Find where the given text appears and provide that cell's center as (X, Y) coordinate. 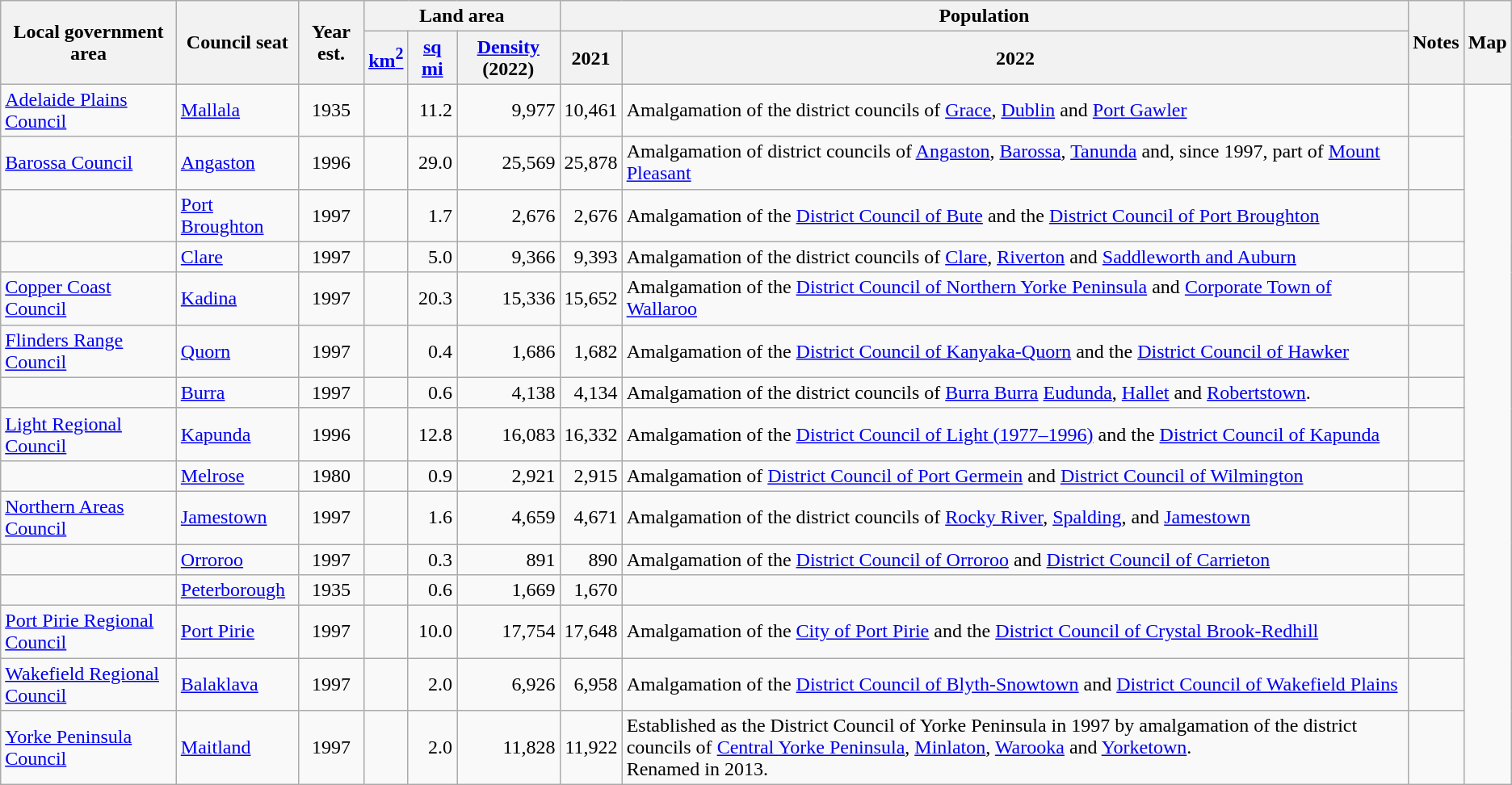
20.3 (433, 299)
9,977 (509, 110)
25,569 (509, 163)
11.2 (433, 110)
1980 (331, 476)
Amalgamation of District Council of Port Germein and District Council of Wilmington (1015, 476)
Kadina (237, 299)
1.7 (433, 215)
10.0 (433, 632)
1,670 (591, 590)
4,671 (591, 517)
Melrose (237, 476)
Maitland (237, 748)
0.4 (433, 351)
Port Pirie Regional Council (89, 632)
Local government area (89, 42)
890 (591, 560)
Yorke Peninsula Council (89, 748)
Amalgamation of the District Council of Bute and the District Council of Port Broughton (1015, 215)
4,659 (509, 517)
10,461 (591, 110)
9,393 (591, 257)
Adelaide Plains Council (89, 110)
Land area (462, 16)
Amalgamation of the District Council of Orroroo and District Council of Carrieton (1015, 560)
16,332 (591, 434)
Amalgamation of the district councils of Rocky River, Spalding, and Jamestown (1015, 517)
1,669 (509, 590)
1,682 (591, 351)
Map (1488, 42)
Notes (1436, 42)
Flinders Range Council (89, 351)
Peterborough (237, 590)
12.8 (433, 434)
Burra (237, 392)
15,336 (509, 299)
9,366 (509, 257)
11,922 (591, 748)
Year est. (331, 42)
Amalgamation of district councils of Angaston, Barossa, Tanunda and, since 1997, part of Mount Pleasant (1015, 163)
Population (984, 16)
17,754 (509, 632)
6,958 (591, 685)
4,134 (591, 392)
17,648 (591, 632)
2022 (1015, 58)
Kapunda (237, 434)
29.0 (433, 163)
Amalgamation of the district councils of Burra Burra Eudunda, Hallet and Robertstown. (1015, 392)
Quorn (237, 351)
Copper Coast Council (89, 299)
Amalgamation of the District Council of Northern Yorke Peninsula and Corporate Town of Wallaroo (1015, 299)
Amalgamation of the District Council of Kanyaka-Quorn and the District Council of Hawker (1015, 351)
sq mi (433, 58)
Jamestown (237, 517)
Amalgamation of the District Council of Light (1977–1996) and the District Council of Kapunda (1015, 434)
1,686 (509, 351)
1.6 (433, 517)
11,828 (509, 748)
Mallala (237, 110)
2,915 (591, 476)
4,138 (509, 392)
15,652 (591, 299)
Density (2022) (509, 58)
6,926 (509, 685)
25,878 (591, 163)
Northern Areas Council (89, 517)
Amalgamation of the City of Port Pirie and the District Council of Crystal Brook-Redhill (1015, 632)
Council seat (237, 42)
Light Regional Council (89, 434)
0.3 (433, 560)
Port Pirie (237, 632)
Balaklava (237, 685)
2,921 (509, 476)
Angaston (237, 163)
Orroroo (237, 560)
Barossa Council (89, 163)
Clare (237, 257)
Amalgamation of the district councils of Grace, Dublin and Port Gawler (1015, 110)
Wakefield Regional Council (89, 685)
0.9 (433, 476)
Amalgamation of the district councils of Clare, Riverton and Saddleworth and Auburn (1015, 257)
Port Broughton (237, 215)
2021 (591, 58)
5.0 (433, 257)
Amalgamation of the District Council of Blyth-Snowtown and District Council of Wakefield Plains (1015, 685)
891 (509, 560)
16,083 (509, 434)
km2 (386, 58)
